Detect which cell encompasses the target text, then output its (x, y) center coordinate. 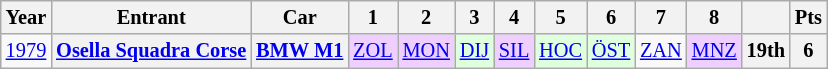
4 (514, 17)
DIJ (474, 51)
19th (766, 51)
HOC (560, 51)
3 (474, 17)
5 (560, 17)
SIL (514, 51)
1979 (26, 51)
Year (26, 17)
8 (714, 17)
Entrant (151, 17)
MNZ (714, 51)
ZOL (372, 51)
Pts (808, 17)
Osella Squadra Corse (151, 51)
7 (661, 17)
1 (372, 17)
Car (300, 17)
2 (426, 17)
MON (426, 51)
ZAN (661, 51)
ÖST (611, 51)
BMW M1 (300, 51)
